Locate the cell with the specified text and output its (X, Y) center coordinate. 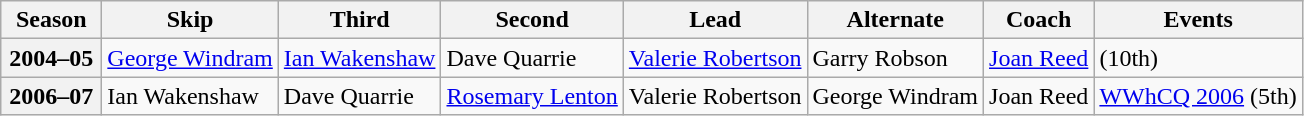
Rosemary Lenton (532, 96)
Second (532, 20)
Alternate (896, 20)
2006–07 (52, 96)
Season (52, 20)
2004–05 (52, 58)
(10th) (1198, 58)
Lead (715, 20)
Third (360, 20)
Garry Robson (896, 58)
Events (1198, 20)
WWhCQ 2006 (5th) (1198, 96)
Coach (1039, 20)
Skip (190, 20)
